Scan for the cell matching the given text and deliver its (x, y) coordinate at center. 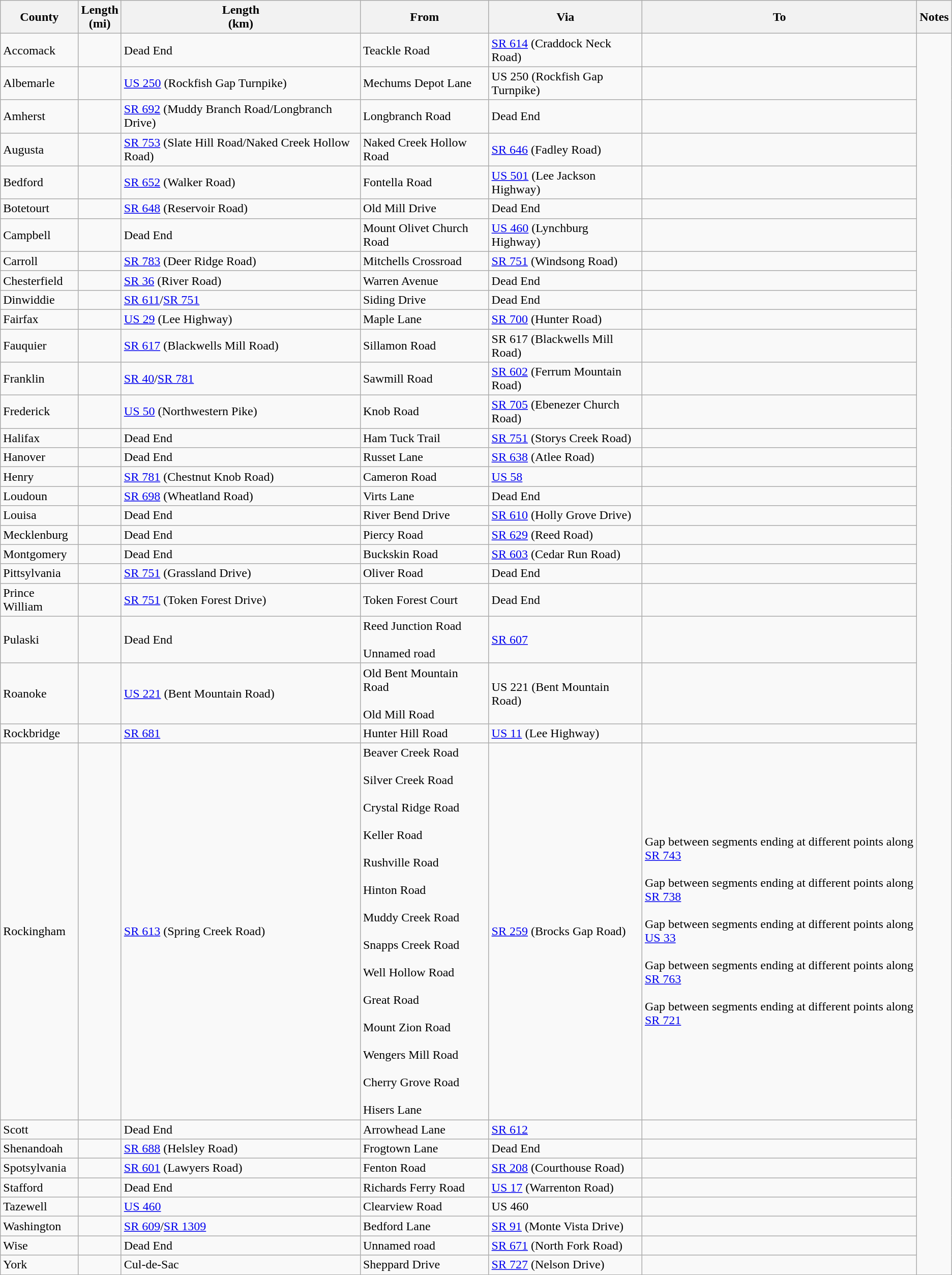
Rockbridge (40, 733)
Richards Ferry Road (424, 1187)
SR 751 (Grassland Drive) (241, 573)
Maple Lane (424, 319)
Spotsylvania (40, 1168)
Dinwiddie (40, 300)
Cameron Road (424, 477)
SR 753 (Slate Hill Road/Naked Creek Hollow Road) (241, 150)
Arrowhead Lane (424, 1129)
York (40, 1265)
Fenton Road (424, 1168)
Bedford Lane (424, 1226)
SR 751 (Token Forest Drive) (241, 599)
SR 698 (Wheatland Road) (241, 496)
Mecklenburg (40, 535)
Length(mi) (100, 17)
Frogtown Lane (424, 1149)
SR 781 (Chestnut Knob Road) (241, 477)
Scott (40, 1129)
Token Forest Court (424, 599)
Hunter Hill Road (424, 733)
Oliver Road (424, 573)
Mitchells Crossroad (424, 261)
Campbell (40, 235)
Notes (934, 17)
Wise (40, 1245)
Carroll (40, 261)
Siding Drive (424, 300)
Amherst (40, 116)
SR 648 (Reservoir Road) (241, 209)
SR 607 (566, 640)
Albemarle (40, 83)
SR 681 (241, 733)
SR 613 (Spring Creek Road) (241, 931)
SR 610 (Holly Grove Drive) (566, 515)
SR 614 (Craddock Neck Road) (566, 50)
SR 91 (Monte Vista Drive) (566, 1226)
SR 629 (Reed Road) (566, 535)
Fontella Road (424, 182)
Bedford (40, 182)
US 11 (Lee Highway) (566, 733)
River Bend Drive (424, 515)
SR 751 (Windsong Road) (566, 261)
SR 609/SR 1309 (241, 1226)
SR 259 (Brocks Gap Road) (566, 931)
Pittsylvania (40, 573)
Loudoun (40, 496)
SR 638 (Atlee Road) (566, 457)
Old Bent Mountain RoadOld Mill Road (424, 693)
Frederick (40, 412)
SR 40/SR 781 (241, 379)
SR 751 (Storys Creek Road) (566, 438)
SR 208 (Courthouse Road) (566, 1168)
SR 646 (Fadley Road) (566, 150)
Sillamon Road (424, 345)
Halifax (40, 438)
Roanoke (40, 693)
Teackle Road (424, 50)
Accomack (40, 50)
Clearview Road (424, 1207)
Mechums Depot Lane (424, 83)
Washington (40, 1226)
US 460 (Lynchburg Highway) (566, 235)
Reed Junction RoadUnnamed road (424, 640)
Length(km) (241, 17)
To (779, 17)
Louisa (40, 515)
Sheppard Drive (424, 1265)
Botetourt (40, 209)
SR 603 (Cedar Run Road) (566, 554)
SR 727 (Nelson Drive) (566, 1265)
SR 671 (North Fork Road) (566, 1245)
SR 36 (River Road) (241, 280)
SR 692 (Muddy Branch Road/Longbranch Drive) (241, 116)
Via (566, 17)
Prince William (40, 599)
Buckskin Road (424, 554)
SR 700 (Hunter Road) (566, 319)
Longbranch Road (424, 116)
Stafford (40, 1187)
Old Mill Drive (424, 209)
US 50 (Northwestern Pike) (241, 412)
Virts Lane (424, 496)
Henry (40, 477)
Russet Lane (424, 457)
Fauquier (40, 345)
US 501 (Lee Jackson Highway) (566, 182)
SR 652 (Walker Road) (241, 182)
Pulaski (40, 640)
Fairfax (40, 319)
SR 601 (Lawyers Road) (241, 1168)
Chesterfield (40, 280)
From (424, 17)
SR 612 (566, 1129)
Piercy Road (424, 535)
Shenandoah (40, 1149)
US 58 (566, 477)
US 17 (Warrenton Road) (566, 1187)
Augusta (40, 150)
SR 602 (Ferrum Mountain Road) (566, 379)
Cul-de-Sac (241, 1265)
Knob Road (424, 412)
SR 705 (Ebenezer Church Road) (566, 412)
Ham Tuck Trail (424, 438)
Hanover (40, 457)
Franklin (40, 379)
Mount Olivet Church Road (424, 235)
SR 611/SR 751 (241, 300)
County (40, 17)
SR 783 (Deer Ridge Road) (241, 261)
Montgomery (40, 554)
Unnamed road (424, 1245)
Warren Avenue (424, 280)
Rockingham (40, 931)
Tazewell (40, 1207)
SR 688 (Helsley Road) (241, 1149)
Sawmill Road (424, 379)
US 29 (Lee Highway) (241, 319)
Naked Creek Hollow Road (424, 150)
